Return the (X, Y) coordinate for the center point of the cell that contains the specified text.  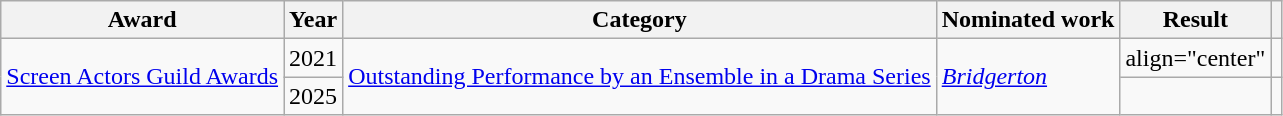
Result (1196, 20)
2021 (314, 58)
2025 (314, 96)
Outstanding Performance by an Ensemble in a Drama Series (640, 77)
Category (640, 20)
Nominated work (1028, 20)
Bridgerton (1028, 77)
Year (314, 20)
align="center" (1196, 58)
Screen Actors Guild Awards (142, 77)
Award (142, 20)
